Provide the (x, y) coordinate of the cell's center where the given text is located.  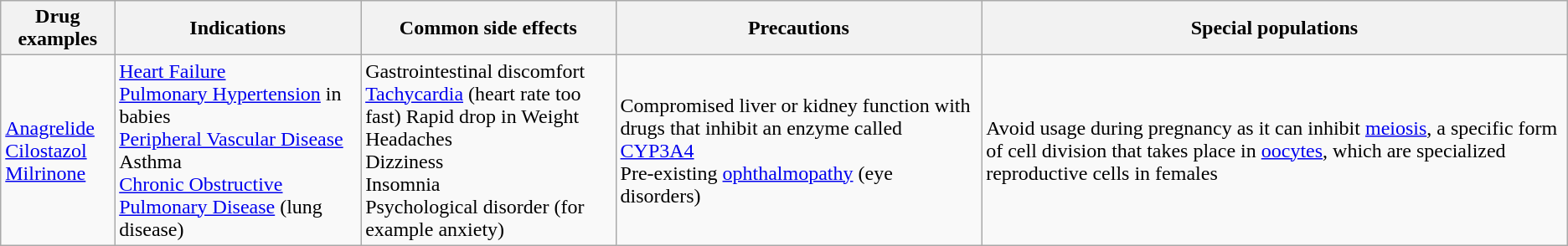
Heart FailurePulmonary Hypertension in babiesPeripheral Vascular DiseaseAsthmaChronic Obstructive Pulmonary Disease (lung disease) (238, 151)
Indications (238, 28)
Special populations (1275, 28)
Compromised liver or kidney function with drugs that inhibit an enzyme called CYP3A4Pre-existing ophthalmopathy (eye disorders) (799, 151)
Precautions (799, 28)
AnagrelideCilostazolMilrinone (58, 151)
Common side effects (488, 28)
Drug examples (58, 28)
